Search for the cell housing the specified text and yield its (x, y) center coordinate. 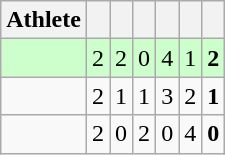
Athlete (44, 20)
3 (168, 96)
